Locate the cell with the specified text and output its [X, Y] center coordinate. 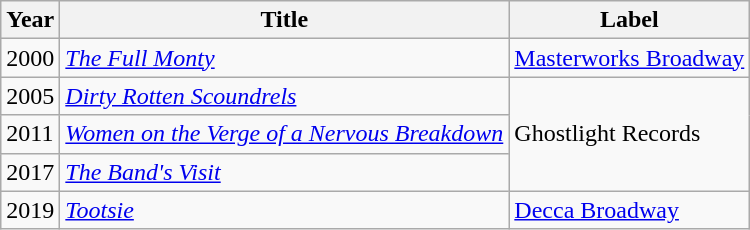
Tootsie [284, 210]
2017 [30, 172]
2019 [30, 210]
Label [630, 20]
Ghostlight Records [630, 134]
The Band's Visit [284, 172]
Decca Broadway [630, 210]
Masterworks Broadway [630, 58]
Dirty Rotten Scoundrels [284, 96]
The Full Monty [284, 58]
Title [284, 20]
2005 [30, 96]
Women on the Verge of a Nervous Breakdown [284, 134]
2011 [30, 134]
Year [30, 20]
2000 [30, 58]
